Determine the [X, Y] coordinate at the center of the cell enclosing the given text.  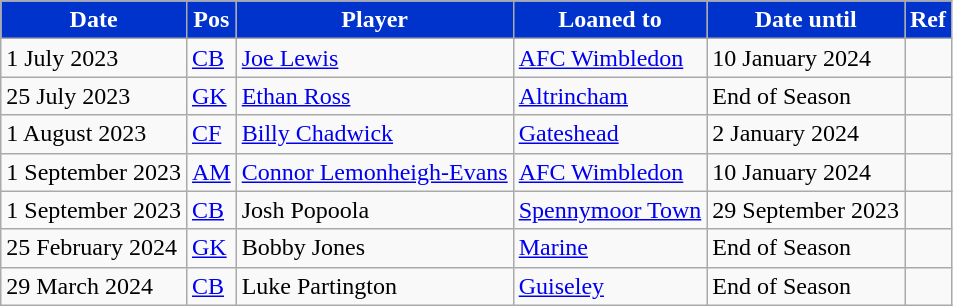
AM [211, 172]
2 January 2024 [806, 134]
Connor Lemonheigh-Evans [374, 172]
Player [374, 20]
CF [211, 134]
29 September 2023 [806, 210]
Altrincham [610, 96]
Spennymoor Town [610, 210]
Gateshead [610, 134]
1 August 2023 [94, 134]
25 February 2024 [94, 248]
Loaned to [610, 20]
Ref [928, 20]
Bobby Jones [374, 248]
Joe Lewis [374, 58]
Date [94, 20]
Luke Partington [374, 286]
25 July 2023 [94, 96]
29 March 2024 [94, 286]
Ethan Ross [374, 96]
Pos [211, 20]
Date until [806, 20]
Guiseley [610, 286]
Marine [610, 248]
Josh Popoola [374, 210]
1 July 2023 [94, 58]
Billy Chadwick [374, 134]
